Find where the given text appears and provide that cell's center as [x, y] coordinate. 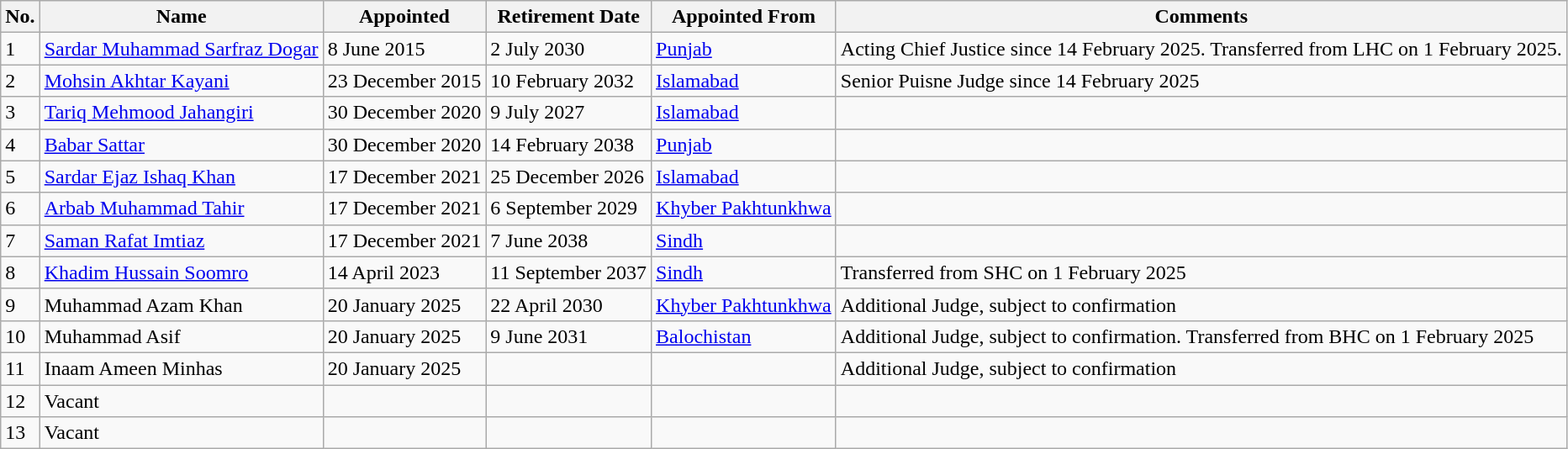
6 [20, 209]
12 [20, 401]
9 June 2031 [568, 336]
6 September 2029 [568, 209]
2 July 2030 [568, 49]
Sardar Ejaz Ishaq Khan [182, 177]
7 June 2038 [568, 240]
8 [20, 272]
Appointed [404, 17]
22 April 2030 [568, 304]
1 [20, 49]
23 December 2015 [404, 81]
Acting Chief Justice since 14 February 2025. Transferred from LHC on 1 February 2025. [1201, 49]
Retirement Date [568, 17]
3 [20, 113]
No. [20, 17]
Arbab Muhammad Tahir [182, 209]
14 April 2023 [404, 272]
Balochistan [744, 336]
11 [20, 368]
Additional Judge, subject to confirmation. Transferred from BHC on 1 February 2025 [1201, 336]
Inaam Ameen Minhas [182, 368]
Babar Sattar [182, 145]
Tariq Mehmood Jahangiri [182, 113]
Saman Rafat Imtiaz [182, 240]
4 [20, 145]
Sardar Muhammad Sarfraz Dogar [182, 49]
Transferred from SHC on 1 February 2025 [1201, 272]
13 [20, 433]
Mohsin Akhtar Kayani [182, 81]
9 July 2027 [568, 113]
Senior Puisne Judge since 14 February 2025 [1201, 81]
Khadim Hussain Soomro [182, 272]
9 [20, 304]
10 [20, 336]
5 [20, 177]
11 September 2037 [568, 272]
10 February 2032 [568, 81]
Appointed From [744, 17]
Name [182, 17]
7 [20, 240]
Muhammad Azam Khan [182, 304]
2 [20, 81]
Muhammad Asif [182, 336]
Comments [1201, 17]
25 December 2026 [568, 177]
8 June 2015 [404, 49]
14 February 2038 [568, 145]
